Scan for the cell matching the given text and deliver its [X, Y] coordinate at center. 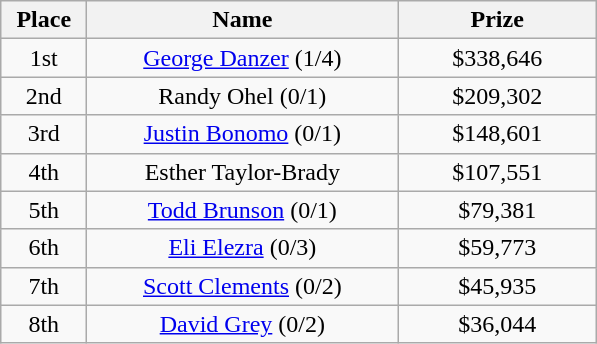
$148,601 [498, 134]
Prize [498, 20]
6th [44, 248]
$107,551 [498, 172]
$36,044 [498, 324]
5th [44, 210]
Place [44, 20]
Eli Elezra (0/3) [242, 248]
Esther Taylor-Brady [242, 172]
Justin Bonomo (0/1) [242, 134]
$338,646 [498, 58]
1st [44, 58]
$209,302 [498, 96]
Name [242, 20]
David Grey (0/2) [242, 324]
Scott Clements (0/2) [242, 286]
$45,935 [498, 286]
8th [44, 324]
Todd Brunson (0/1) [242, 210]
2nd [44, 96]
3rd [44, 134]
Randy Ohel (0/1) [242, 96]
4th [44, 172]
$59,773 [498, 248]
$79,381 [498, 210]
7th [44, 286]
George Danzer (1/4) [242, 58]
